Output the (X, Y) coordinate of the center of the cell containing the given text.  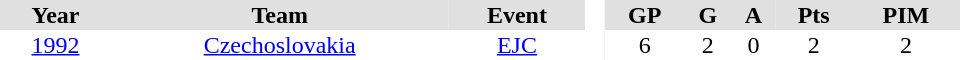
EJC (516, 45)
Czechoslovakia (280, 45)
Event (516, 15)
Pts (814, 15)
PIM (906, 15)
G (708, 15)
Year (56, 15)
Team (280, 15)
1992 (56, 45)
A (753, 15)
0 (753, 45)
GP (644, 15)
6 (644, 45)
